Detect which cell encompasses the target text, then output its [X, Y] center coordinate. 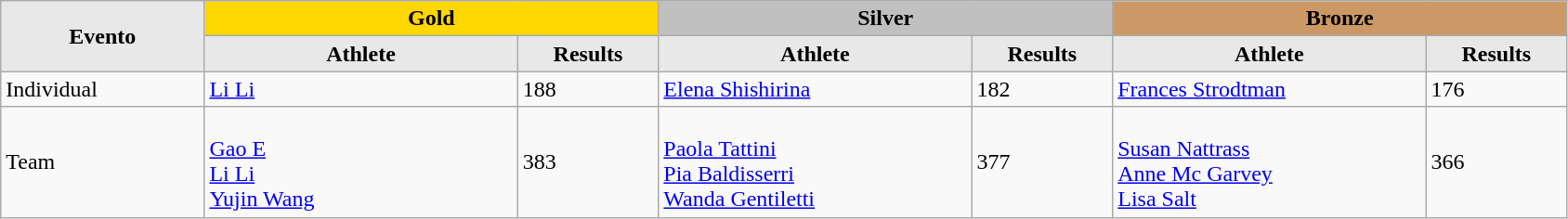
Paola TattiniPia BaldisserriWanda Gentiletti [816, 161]
176 [1496, 89]
Silver [886, 19]
Frances Strodtman [1269, 89]
377 [1042, 161]
Evento [102, 36]
188 [588, 89]
366 [1496, 161]
Susan NattrassAnne Mc GarveyLisa Salt [1269, 161]
Li Li [360, 89]
Gold [431, 19]
Bronze [1339, 19]
182 [1042, 89]
Individual [102, 89]
Elena Shishirina [816, 89]
Team [102, 161]
Gao ELi LiYujin Wang [360, 161]
383 [588, 161]
